Search for the cell housing the specified text and yield its [X, Y] center coordinate. 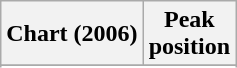
Peakposition [189, 34]
Chart (2006) [72, 34]
